Determine the (X, Y) coordinate at the center of the cell enclosing the given text.  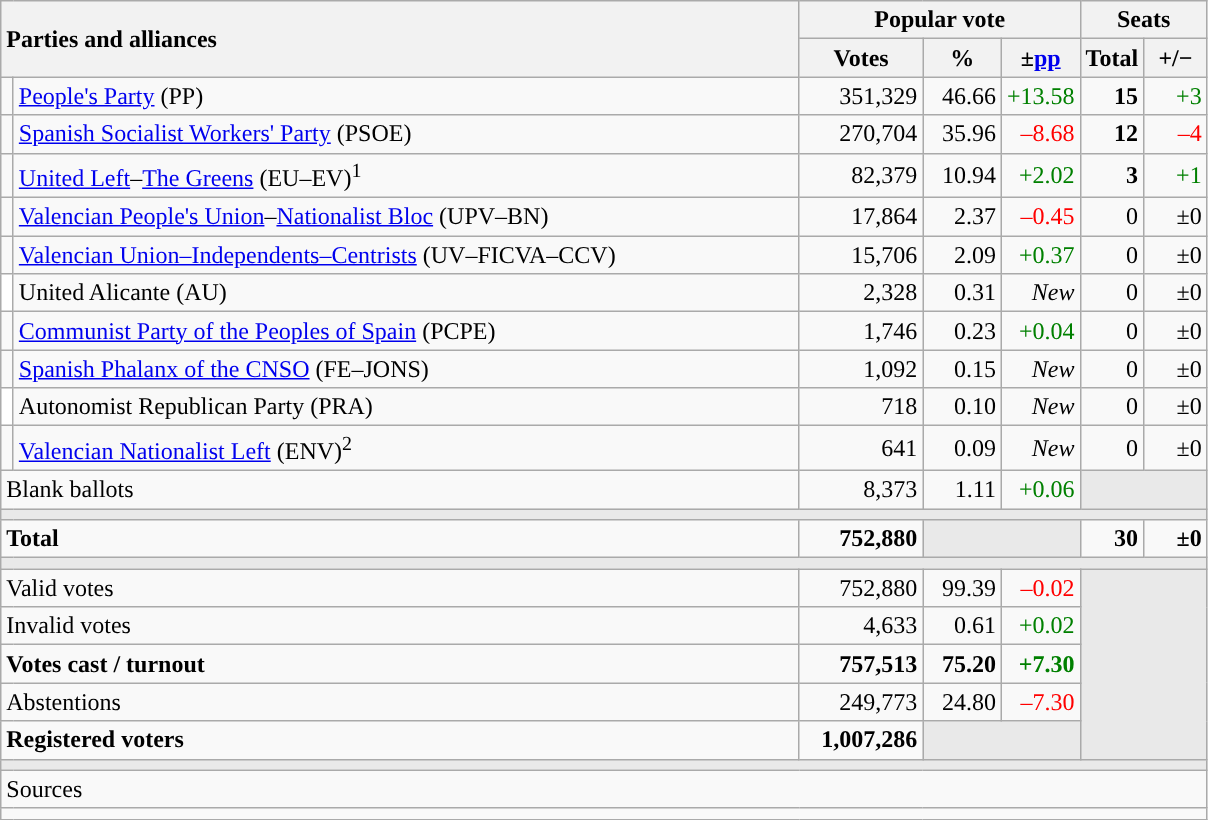
+0.06 (1040, 489)
Registered voters (400, 740)
Votes (861, 58)
Sources (604, 789)
Invalid votes (400, 626)
3 (1112, 176)
+1 (1176, 176)
1,092 (861, 369)
75.20 (962, 664)
1,746 (861, 331)
Popular vote (940, 20)
+3 (1176, 96)
24.80 (962, 702)
82,379 (861, 176)
Spanish Phalanx of the CNSO (FE–JONS) (406, 369)
Seats (1144, 20)
Valencian Nationalist Left (ENV)2 (406, 448)
–7.30 (1040, 702)
4,633 (861, 626)
Valid votes (400, 588)
8,373 (861, 489)
46.66 (962, 96)
0.31 (962, 293)
Spanish Socialist Workers' Party (PSOE) (406, 134)
0.15 (962, 369)
+2.02 (1040, 176)
15,706 (861, 255)
10.94 (962, 176)
+0.02 (1040, 626)
2.37 (962, 217)
35.96 (962, 134)
% (962, 58)
+7.30 (1040, 664)
People's Party (PP) (406, 96)
1,007,286 (861, 740)
Abstentions (400, 702)
Votes cast / turnout (400, 664)
0.61 (962, 626)
–8.68 (1040, 134)
270,704 (861, 134)
15 (1112, 96)
1.11 (962, 489)
0.10 (962, 407)
–0.02 (1040, 588)
99.39 (962, 588)
United Left–The Greens (EU–EV)1 (406, 176)
12 (1112, 134)
718 (861, 407)
±pp (1040, 58)
–4 (1176, 134)
Autonomist Republican Party (PRA) (406, 407)
0.09 (962, 448)
351,329 (861, 96)
757,513 (861, 664)
+0.37 (1040, 255)
0.23 (962, 331)
Valencian Union–Independents–Centrists (UV–FICVA–CCV) (406, 255)
641 (861, 448)
30 (1112, 539)
17,864 (861, 217)
+0.04 (1040, 331)
–0.45 (1040, 217)
+/− (1176, 58)
United Alicante (AU) (406, 293)
Parties and alliances (400, 39)
2,328 (861, 293)
249,773 (861, 702)
Communist Party of the Peoples of Spain (PCPE) (406, 331)
Blank ballots (400, 489)
2.09 (962, 255)
+13.58 (1040, 96)
Valencian People's Union–Nationalist Bloc (UPV–BN) (406, 217)
